Pinpoint the cell where the given text exists, returning its (x, y) midpoint coordinate. 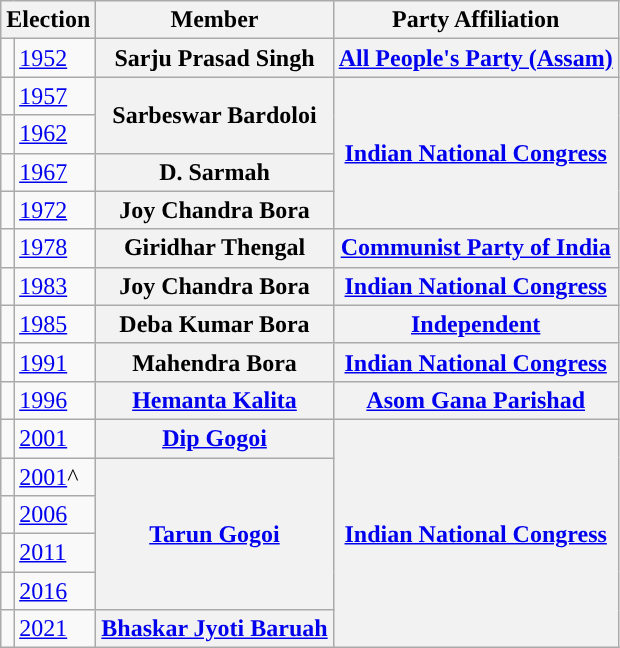
Party Affiliation (476, 20)
Dip Gogoi (214, 438)
2001 (55, 438)
2006 (55, 515)
Communist Party of India (476, 248)
Deba Kumar Bora (214, 324)
1962 (55, 134)
2001^ (55, 477)
1957 (55, 96)
Asom Gana Parishad (476, 400)
1967 (55, 172)
Bhaskar Jyoti Baruah (214, 629)
Giridhar Thengal (214, 248)
2016 (55, 591)
Independent (476, 324)
1996 (55, 400)
Sarju Prasad Singh (214, 58)
1952 (55, 58)
Member (214, 20)
D. Sarmah (214, 172)
1991 (55, 362)
Mahendra Bora (214, 362)
Election (48, 20)
2011 (55, 553)
Sarbeswar Bardoloi (214, 115)
1983 (55, 286)
All People's Party (Assam) (476, 58)
2021 (55, 629)
1972 (55, 210)
Hemanta Kalita (214, 400)
1978 (55, 248)
Tarun Gogoi (214, 534)
1985 (55, 324)
